Return the [x, y] coordinate for the center point of the cell that contains the specified text.  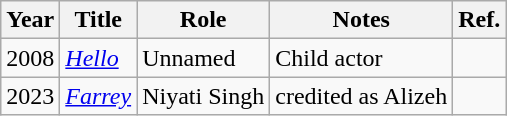
Niyati Singh [204, 96]
Ref. [480, 20]
Year [30, 20]
Farrey [98, 96]
Child actor [362, 58]
Title [98, 20]
credited as Alizeh [362, 96]
Unnamed [204, 58]
2023 [30, 96]
2008 [30, 58]
Role [204, 20]
Hello [98, 58]
Notes [362, 20]
